Return [x, y] of the center of cell containing provided text 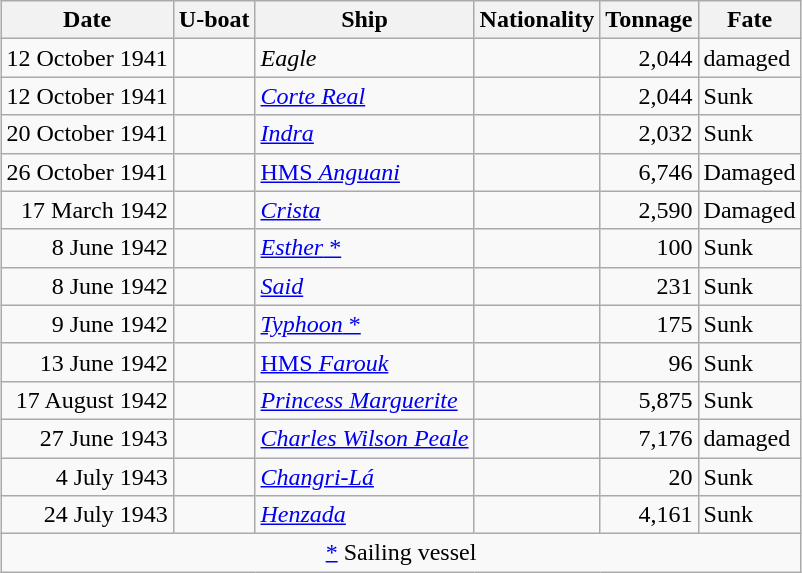
Eagle [364, 58]
7,176 [649, 438]
Fate [750, 20]
* Sailing vessel [401, 553]
U-boat [214, 20]
HMS Anguani [364, 172]
Changri-Lá [364, 477]
Nationality [537, 20]
20 [649, 477]
9 June 1942 [87, 324]
Indra [364, 134]
175 [649, 324]
Ship [364, 20]
Said [364, 286]
Date [87, 20]
6,746 [649, 172]
27 June 1943 [87, 438]
HMS Farouk [364, 362]
Corte Real [364, 96]
96 [649, 362]
4 July 1943 [87, 477]
100 [649, 248]
13 June 1942 [87, 362]
24 July 1943 [87, 515]
5,875 [649, 400]
Esther * [364, 248]
Princess Marguerite [364, 400]
17 August 1942 [87, 400]
2,032 [649, 134]
20 October 1941 [87, 134]
26 October 1941 [87, 172]
Crista [364, 210]
17 March 1942 [87, 210]
Tonnage [649, 20]
Charles Wilson Peale [364, 438]
231 [649, 286]
2,590 [649, 210]
Typhoon * [364, 324]
4,161 [649, 515]
Henzada [364, 515]
